Provide the [X, Y] coordinate of the cell's center where the given text is located.  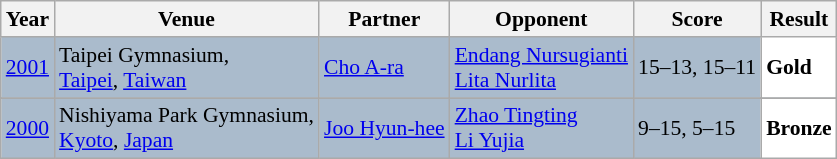
Result [799, 19]
Nishiyama Park Gymnasium,Kyoto, Japan [186, 128]
Opponent [542, 19]
Zhao Tingting Li Yujia [542, 128]
Bronze [799, 128]
Endang Nursugianti Lita Nurlita [542, 68]
Taipei Gymnasium,Taipei, Taiwan [186, 68]
Year [28, 19]
15–13, 15–11 [697, 68]
Gold [799, 68]
Joo Hyun-hee [384, 128]
2001 [28, 68]
Partner [384, 19]
Venue [186, 19]
Score [697, 19]
9–15, 5–15 [697, 128]
Cho A-ra [384, 68]
2000 [28, 128]
